Find where the given text appears and provide that cell's center as (X, Y) coordinate. 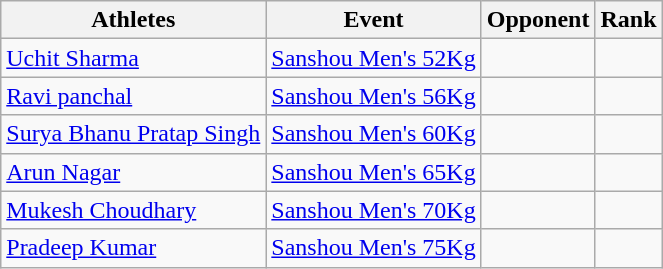
Arun Nagar (134, 172)
Sanshou Men's 52Kg (374, 58)
Sanshou Men's 70Kg (374, 210)
Opponent (538, 20)
Athletes (134, 20)
Uchit Sharma (134, 58)
Sanshou Men's 75Kg (374, 248)
Sanshou Men's 60Kg (374, 134)
Surya Bhanu Pratap Singh (134, 134)
Mukesh Choudhary (134, 210)
Sanshou Men's 65Kg (374, 172)
Sanshou Men's 56Kg (374, 96)
Rank (628, 20)
Event (374, 20)
Pradeep Kumar (134, 248)
Ravi panchal (134, 96)
